Output the (x, y) coordinate of the center of the cell containing the given text.  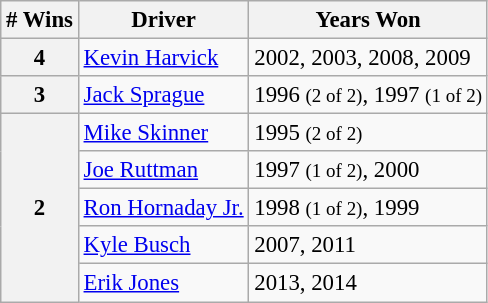
Years Won (368, 20)
1996 (2 of 2), 1997 (1 of 2) (368, 95)
Jack Sprague (164, 95)
Ron Hornaday Jr. (164, 208)
Erik Jones (164, 283)
Joe Ruttman (164, 170)
4 (40, 58)
2013, 2014 (368, 283)
2 (40, 208)
1998 (1 of 2), 1999 (368, 208)
# Wins (40, 20)
3 (40, 95)
1997 (1 of 2), 2000 (368, 170)
Kyle Busch (164, 245)
Driver (164, 20)
Mike Skinner (164, 133)
2002, 2003, 2008, 2009 (368, 58)
2007, 2011 (368, 245)
1995 (2 of 2) (368, 133)
Kevin Harvick (164, 58)
